Determine the [x, y] coordinate at the center of the cell enclosing the given text.  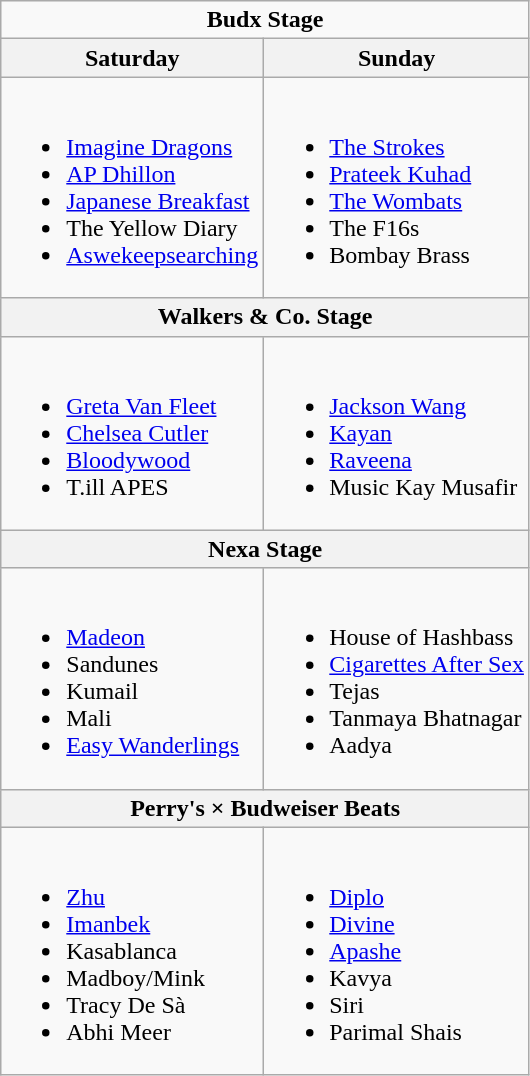
Imagine DragonsAP DhillonJapanese BreakfastThe Yellow DiaryAswekeepsearching [132, 188]
Greta Van FleetChelsea CutlerBloodywoodT.ill APES [132, 433]
Perry's × Budweiser Beats [266, 808]
House of HashbassCigarettes After SexTejasTanmaya BhatnagarAadya [397, 678]
MadeonSandunesKumailMaliEasy Wanderlings [132, 678]
Saturday [132, 58]
DiploDivineApasheKavyaSiriParimal Shais [397, 951]
Walkers & Co. Stage [266, 317]
Nexa Stage [266, 549]
ZhuImanbekKasablancaMadboy/MinkTracy De SàAbhi Meer [132, 951]
Sunday [397, 58]
The StrokesPrateek KuhadThe WombatsThe F16sBombay Brass [397, 188]
Budx Stage [266, 20]
Jackson WangKayanRaveenaMusic Kay Musafir [397, 433]
